Output the (x, y) coordinate of the center of the cell containing the given text.  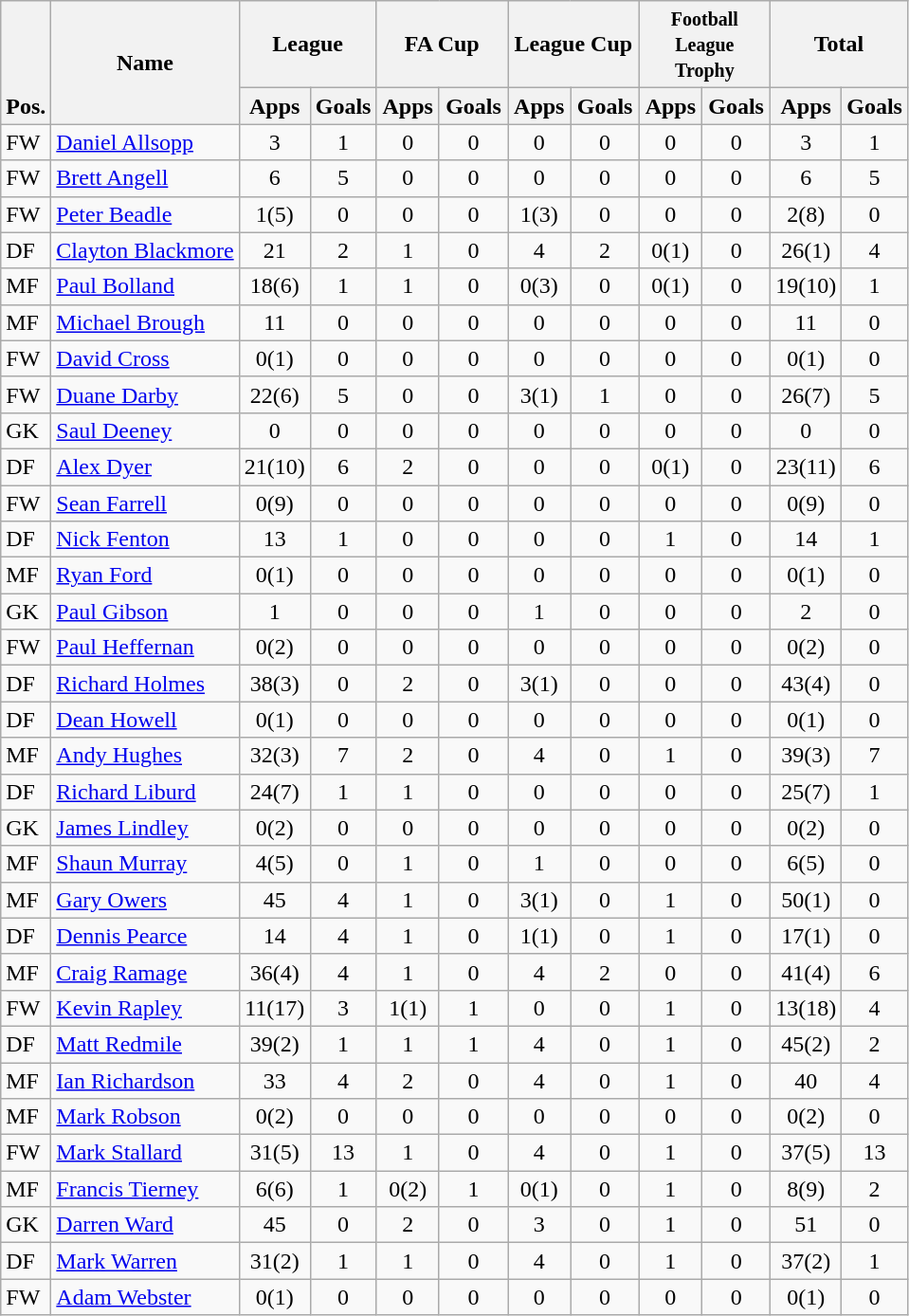
Dean Howell (145, 720)
2(8) (806, 214)
22(6) (275, 394)
38(3) (275, 684)
31(5) (275, 1153)
18(6) (275, 286)
26(7) (806, 394)
Football League Trophy (705, 45)
Peter Beadle (145, 214)
Adam Webster (145, 1297)
Kevin Rapley (145, 1008)
11(17) (275, 1008)
13(18) (806, 1008)
Paul Heffernan (145, 648)
Name (145, 63)
17(1) (806, 936)
Alex Dyer (145, 466)
8(9) (806, 1189)
Mark Warren (145, 1261)
Pos. (27, 63)
37(5) (806, 1153)
Saul Deeney (145, 430)
6(5) (806, 864)
45(2) (806, 1044)
Nick Fenton (145, 539)
39(2) (275, 1044)
4(5) (275, 864)
Duane Darby (145, 394)
6(6) (275, 1189)
David Cross (145, 358)
Brett Angell (145, 178)
25(7) (806, 792)
41(4) (806, 972)
Shaun Murray (145, 864)
Paul Bolland (145, 286)
51 (806, 1225)
Paul Gibson (145, 612)
19(10) (806, 286)
League (307, 45)
Gary Owers (145, 900)
FA Cup (442, 45)
Andy Hughes (145, 756)
23(11) (806, 466)
24(7) (275, 792)
33 (275, 1080)
Darren Ward (145, 1225)
Daniel Allsopp (145, 142)
43(4) (806, 684)
39(3) (806, 756)
Francis Tierney (145, 1189)
50(1) (806, 900)
Michael Brough (145, 322)
Richard Liburd (145, 792)
Clayton Blackmore (145, 250)
40 (806, 1080)
Mark Stallard (145, 1153)
31(2) (275, 1261)
Sean Farrell (145, 503)
League Cup (574, 45)
Ryan Ford (145, 576)
Richard Holmes (145, 684)
21(10) (275, 466)
26(1) (806, 250)
Mark Robson (145, 1117)
Dennis Pearce (145, 936)
36(4) (275, 972)
32(3) (275, 756)
0(3) (540, 286)
21 (275, 250)
Matt Redmile (145, 1044)
1(3) (540, 214)
Total (840, 45)
1(5) (275, 214)
James Lindley (145, 828)
37(2) (806, 1261)
Ian Richardson (145, 1080)
Craig Ramage (145, 972)
